Search for the cell housing the specified text and yield its [x, y] center coordinate. 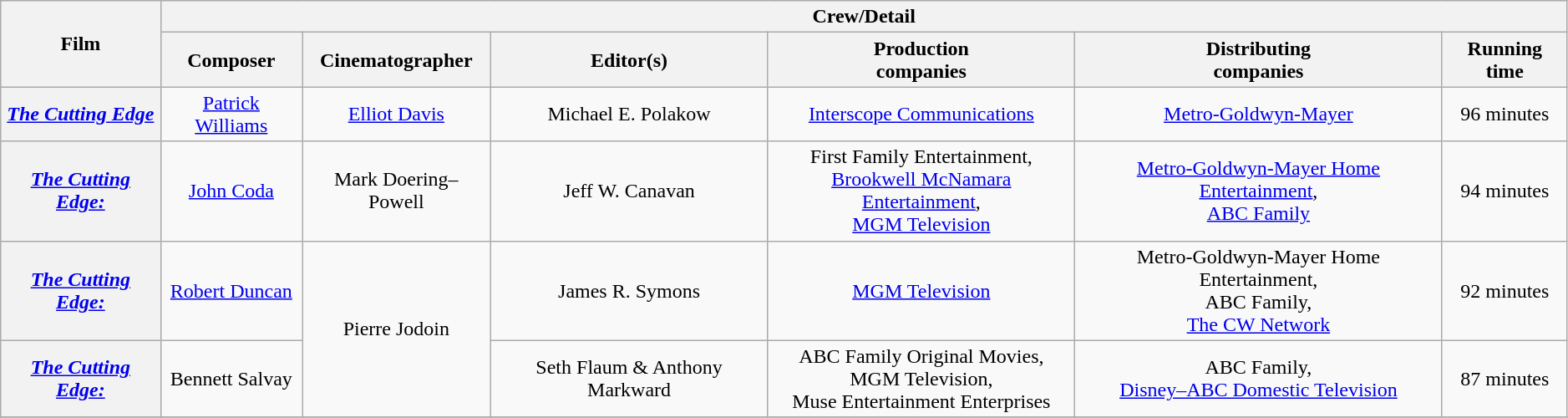
John Coda [231, 191]
92 minutes [1505, 291]
Film [80, 43]
Metro-Goldwyn-Mayer Home Entertainment, ABC Family [1258, 191]
Composer [231, 60]
Pierre Jodoin [396, 329]
MGM Television [921, 291]
Distributing companies [1258, 60]
Patrick Williams [231, 114]
Bennett Salvay [231, 379]
First Family Entertainment, Brookwell McNamara Entertainment, MGM Television [921, 191]
94 minutes [1505, 191]
Editor(s) [629, 60]
Interscope Communications [921, 114]
ABC Family, Disney–ABC Domestic Television [1258, 379]
Running time [1505, 60]
96 minutes [1505, 114]
The Cutting Edge [80, 114]
Metro-Goldwyn-Mayer Home Entertainment, ABC Family, The CW Network [1258, 291]
ABC Family Original Movies, MGM Television, Muse Entertainment Enterprises [921, 379]
Mark Doering–Powell [396, 191]
Metro-Goldwyn-Mayer [1258, 114]
Seth Flaum & Anthony Markward [629, 379]
87 minutes [1505, 379]
Jeff W. Canavan [629, 191]
Production companies [921, 60]
Michael E. Polakow [629, 114]
Elliot Davis [396, 114]
Robert Duncan [231, 291]
Crew/Detail [864, 17]
Cinematographer [396, 60]
James R. Symons [629, 291]
